Scan for the cell matching the given text and deliver its [x, y] coordinate at center. 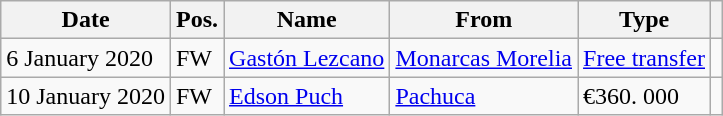
6 January 2020 [86, 58]
Monarcas Morelia [484, 58]
Pos. [196, 20]
Type [644, 20]
From [484, 20]
10 January 2020 [86, 96]
Name [307, 20]
Gastón Lezcano [307, 58]
€360. 000 [644, 96]
Date [86, 20]
Edson Puch [307, 96]
Free transfer [644, 58]
Pachuca [484, 96]
